Provide the [x, y] coordinate of the cell's center where the given text is located.  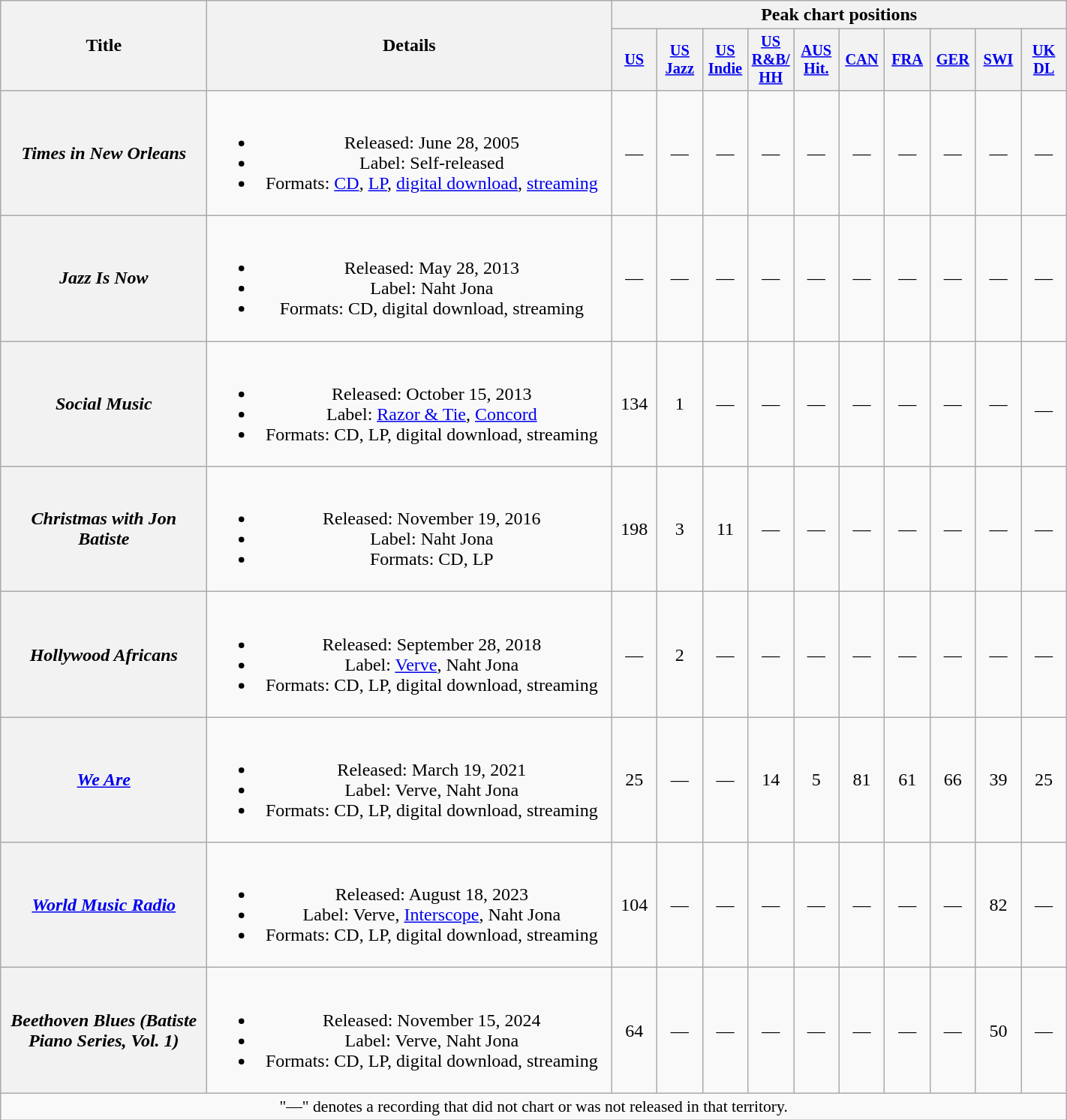
USR&B/HH [771, 60]
Jazz Is Now [104, 279]
USIndie [725, 60]
Released: September 28, 2018Label: Verve, Naht JonaFormats: CD, LP, digital download, streaming [410, 654]
CAN [861, 60]
104 [635, 905]
81 [861, 780]
Released: November 15, 2024Label: Verve, Naht JonaFormats: CD, LP, digital download, streaming [410, 1031]
61 [908, 780]
64 [635, 1031]
Title [104, 46]
Released: August 18, 2023Label: Verve, Interscope, Naht JonaFormats: CD, LP, digital download, streaming [410, 905]
"—" denotes a recording that did not chart or was not released in that territory. [534, 1106]
66 [953, 780]
__ [1044, 404]
50 [998, 1031]
14 [771, 780]
UKDL [1044, 60]
Released: March 19, 2021Label: Verve, Naht JonaFormats: CD, LP, digital download, streaming [410, 780]
Peak chart positions [839, 15]
39 [998, 780]
USJazz [680, 60]
Released: June 28, 2005Label: Self-releasedFormats: CD, LP, digital download, streaming [410, 153]
Released: May 28, 2013Label: Naht JonaFormats: CD, digital download, streaming [410, 279]
Beethoven Blues (Batiste Piano Series, Vol. 1) [104, 1031]
Details [410, 46]
World Music Radio [104, 905]
SWI [998, 60]
Social Music [104, 404]
Christmas with Jon Batiste [104, 530]
11 [725, 530]
GER [953, 60]
134 [635, 404]
Times in New Orleans [104, 153]
AUSHit. [816, 60]
198 [635, 530]
Released: October 15, 2013Label: Razor & Tie, ConcordFormats: CD, LP, digital download, streaming [410, 404]
1 [680, 404]
3 [680, 530]
82 [998, 905]
US [635, 60]
5 [816, 780]
FRA [908, 60]
We Are [104, 780]
Released: November 19, 2016Label: Naht JonaFormats: CD, LP [410, 530]
Hollywood Africans [104, 654]
2 [680, 654]
